For the text-containing cell, return its midpoint in [X, Y] coordinate format. 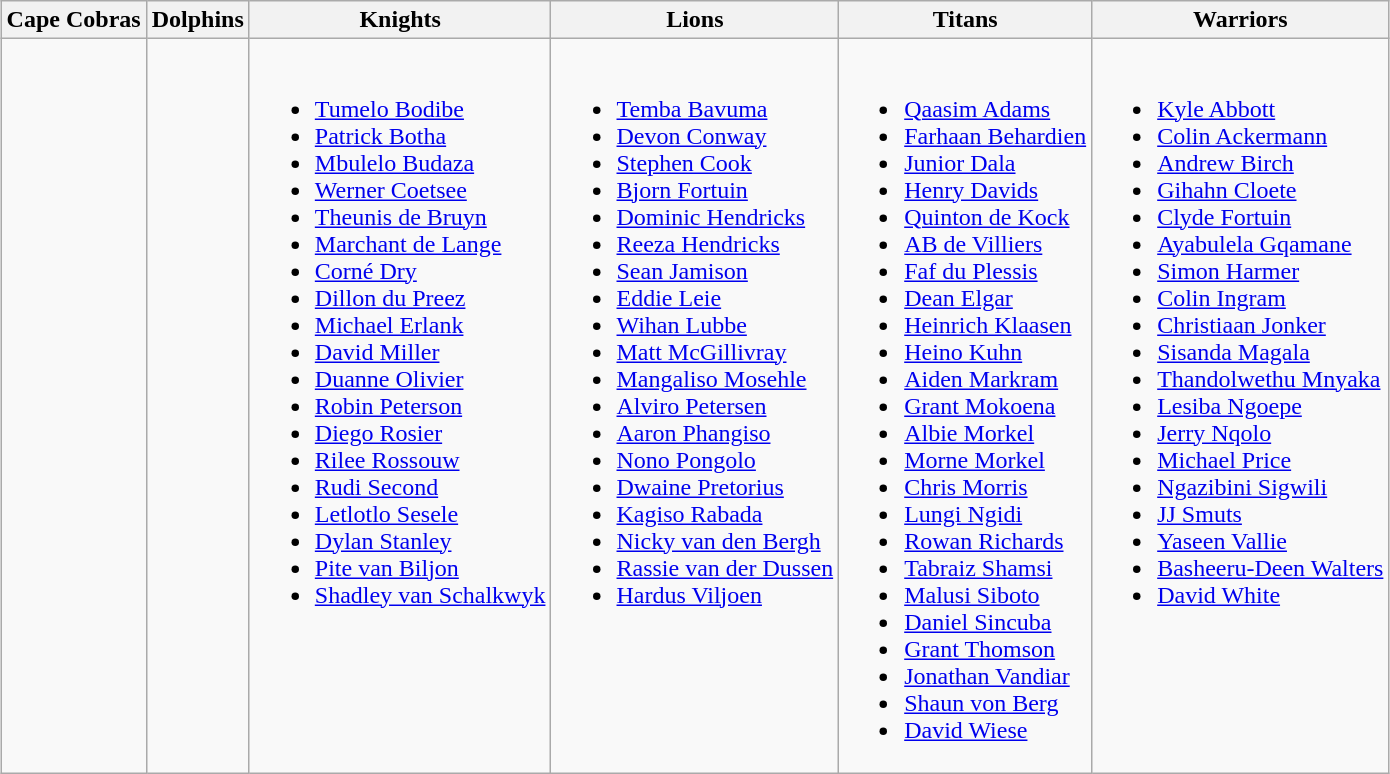
Lions [695, 20]
Cape Cobras [74, 20]
Warriors [1240, 20]
Dolphins [198, 20]
Titans [966, 20]
Knights [400, 20]
